Capture the cell that displays the provided text and extract its (X, Y) central coordinate. 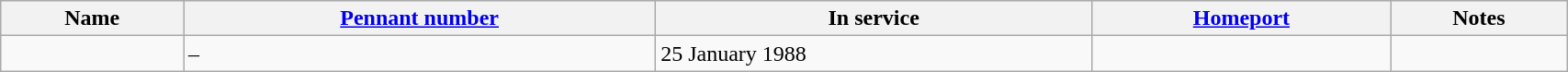
Pennant number (420, 18)
– (420, 54)
Notes (1479, 18)
Homeport (1242, 18)
Name (92, 18)
25 January 1988 (874, 54)
In service (874, 18)
